Search for the cell housing the specified text and yield its [X, Y] center coordinate. 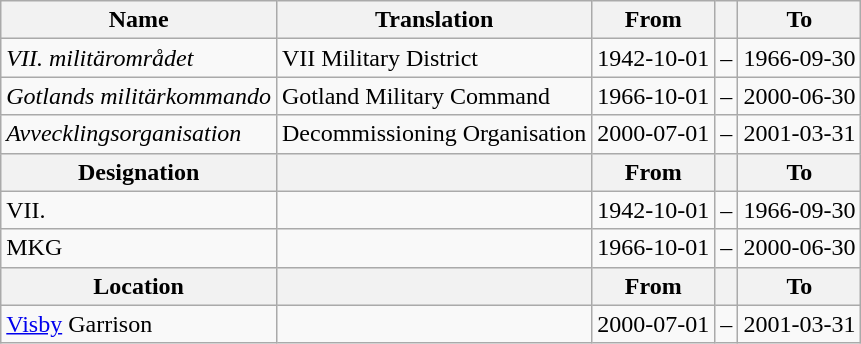
Avvecklingsorganisation [139, 134]
Decommissioning Organisation [434, 134]
MKG [139, 248]
Name [139, 20]
VII. militärområdet [139, 58]
Visby Garrison [139, 324]
Designation [139, 172]
Translation [434, 20]
Location [139, 286]
VII Military District [434, 58]
Gotland Military Command [434, 96]
VII. [139, 210]
Gotlands militärkommando [139, 96]
